Capture the cell that displays the provided text and extract its (X, Y) central coordinate. 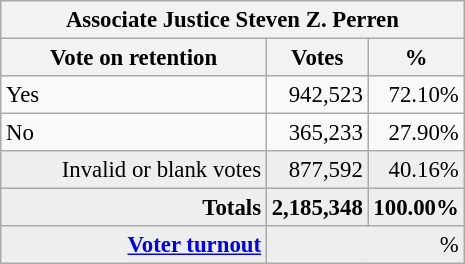
877,592 (317, 170)
27.90% (416, 133)
Vote on retention (134, 58)
40.16% (416, 170)
942,523 (317, 95)
2,185,348 (317, 208)
72.10% (416, 95)
Associate Justice Steven Z. Perren (232, 20)
No (134, 133)
100.00% (416, 208)
Voter turnout (134, 245)
Invalid or blank votes (134, 170)
Yes (134, 95)
Votes (317, 58)
365,233 (317, 133)
Totals (134, 208)
